Find where the given text appears and provide that cell's center as (X, Y) coordinate. 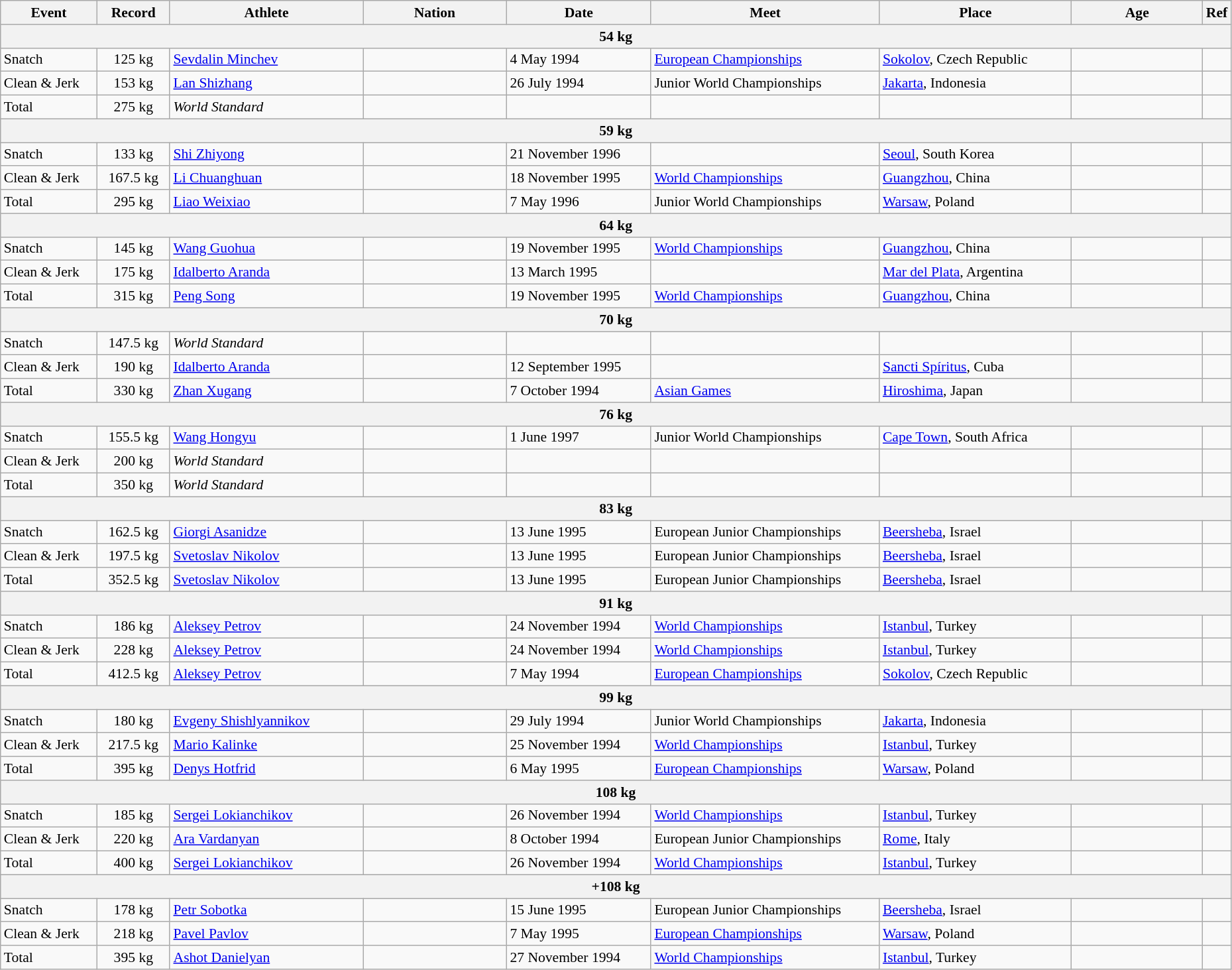
Sancti Spíritus, Cuba (976, 367)
25 November 1994 (579, 745)
Shi Zhiyong (266, 154)
76 kg (616, 414)
12 September 1995 (579, 367)
Peng Song (266, 296)
54 kg (616, 36)
Sevdalin Minchev (266, 60)
217.5 kg (133, 745)
125 kg (133, 60)
330 kg (133, 391)
Age (1137, 13)
295 kg (133, 202)
186 kg (133, 627)
+108 kg (616, 886)
70 kg (616, 320)
7 May 1995 (579, 934)
275 kg (133, 107)
190 kg (133, 367)
6 May 1995 (579, 768)
315 kg (133, 296)
99 kg (616, 697)
Seoul, South Korea (976, 154)
Denys Hotfrid (266, 768)
228 kg (133, 650)
Cape Town, South Africa (976, 438)
Evgeny Shishlyannikov (266, 721)
Li Chuanghuan (266, 178)
21 November 1996 (579, 154)
412.5 kg (133, 674)
Event (49, 13)
Rome, Italy (976, 839)
4 May 1994 (579, 60)
26 July 1994 (579, 84)
64 kg (616, 225)
Date (579, 13)
350 kg (133, 485)
8 October 1994 (579, 839)
Record (133, 13)
29 July 1994 (579, 721)
Meet (765, 13)
Zhan Xugang (266, 391)
7 May 1996 (579, 202)
Giorgi Asanidze (266, 532)
Wang Hongyu (266, 438)
178 kg (133, 910)
145 kg (133, 249)
59 kg (616, 131)
Athlete (266, 13)
147.5 kg (133, 343)
153 kg (133, 84)
Nation (435, 13)
200 kg (133, 461)
Asian Games (765, 391)
Wang Guohua (266, 249)
400 kg (133, 863)
Lan Shizhang (266, 84)
220 kg (133, 839)
Ara Vardanyan (266, 839)
185 kg (133, 816)
13 March 1995 (579, 273)
162.5 kg (133, 532)
352.5 kg (133, 579)
Mar del Plata, Argentina (976, 273)
133 kg (133, 154)
7 October 1994 (579, 391)
Petr Sobotka (266, 910)
155.5 kg (133, 438)
15 June 1995 (579, 910)
167.5 kg (133, 178)
Place (976, 13)
27 November 1994 (579, 957)
197.5 kg (133, 556)
Mario Kalinke (266, 745)
91 kg (616, 603)
108 kg (616, 792)
Ref (1217, 13)
7 May 1994 (579, 674)
Ashot Danielyan (266, 957)
1 June 1997 (579, 438)
Liao Weixiao (266, 202)
Hiroshima, Japan (976, 391)
18 November 1995 (579, 178)
180 kg (133, 721)
175 kg (133, 273)
83 kg (616, 509)
218 kg (133, 934)
Pavel Pavlov (266, 934)
